Pinpoint the cell where the given text exists, returning its (X, Y) midpoint coordinate. 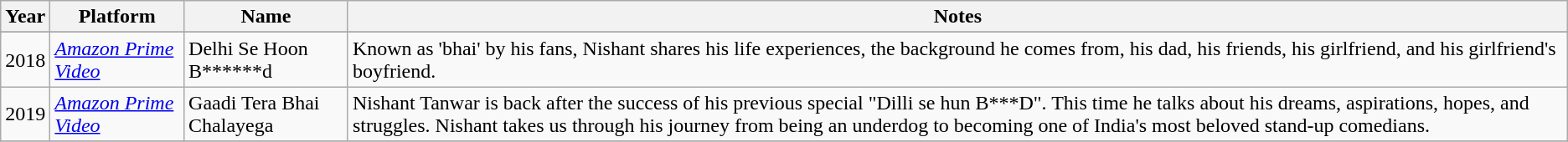
Delhi Se Hoon B******d (266, 60)
Gaadi Tera Bhai Chalayega (266, 114)
2019 (25, 114)
Platform (117, 17)
Name (266, 17)
2018 (25, 60)
Notes (957, 17)
Year (25, 17)
